Find where the given text appears and provide that cell's center as (x, y) coordinate. 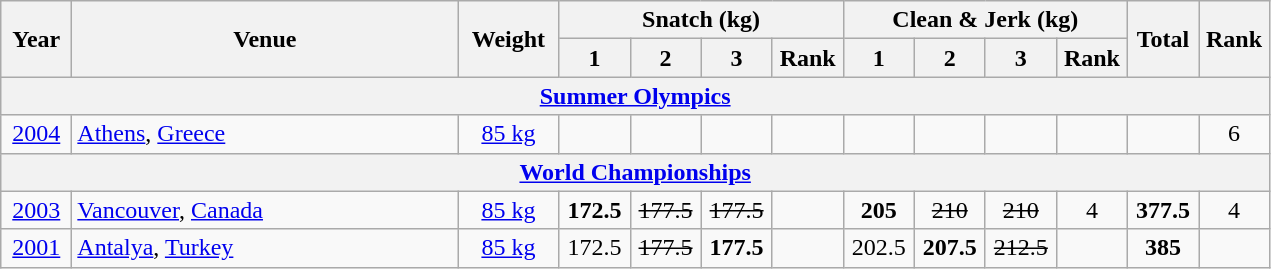
2001 (36, 248)
2003 (36, 210)
385 (1162, 248)
6 (1234, 134)
212.5 (1020, 248)
Weight (508, 39)
Clean & Jerk (kg) (985, 20)
Athens, Greece (265, 134)
207.5 (950, 248)
377.5 (1162, 210)
Snatch (kg) (701, 20)
World Championships (636, 172)
Venue (265, 39)
2004 (36, 134)
205 (878, 210)
Vancouver, Canada (265, 210)
Summer Olympics (636, 96)
Year (36, 39)
Antalya, Turkey (265, 248)
202.5 (878, 248)
Total (1162, 39)
